Provide the (X, Y) coordinate of the cell's center where the given text is located.  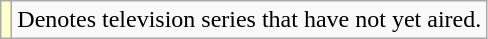
Denotes television series that have not yet aired. (250, 20)
